From the cell containing the given text, extract its center point as [x, y] coordinate. 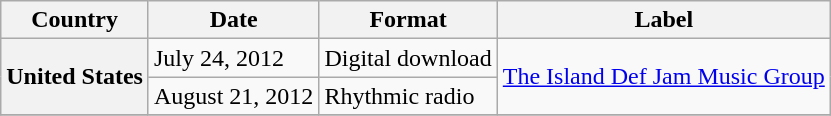
Digital download [408, 58]
Format [408, 20]
United States [75, 77]
Country [75, 20]
July 24, 2012 [233, 58]
Rhythmic radio [408, 96]
Label [664, 20]
August 21, 2012 [233, 96]
The Island Def Jam Music Group [664, 77]
Date [233, 20]
